Output the (X, Y) coordinate of the center of the cell containing the given text.  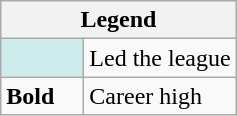
Career high (160, 96)
Legend (118, 20)
Led the league (160, 58)
Bold (42, 96)
